Output the (x, y) coordinate of the center of the cell containing the given text.  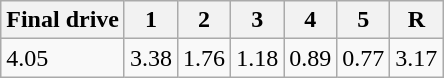
3.17 (416, 58)
2 (204, 20)
1.18 (258, 58)
3.38 (150, 58)
1.76 (204, 58)
0.89 (310, 58)
1 (150, 20)
Final drive (63, 20)
5 (364, 20)
0.77 (364, 58)
4 (310, 20)
4.05 (63, 58)
3 (258, 20)
R (416, 20)
